Locate the cell with the specified text and output its (x, y) center coordinate. 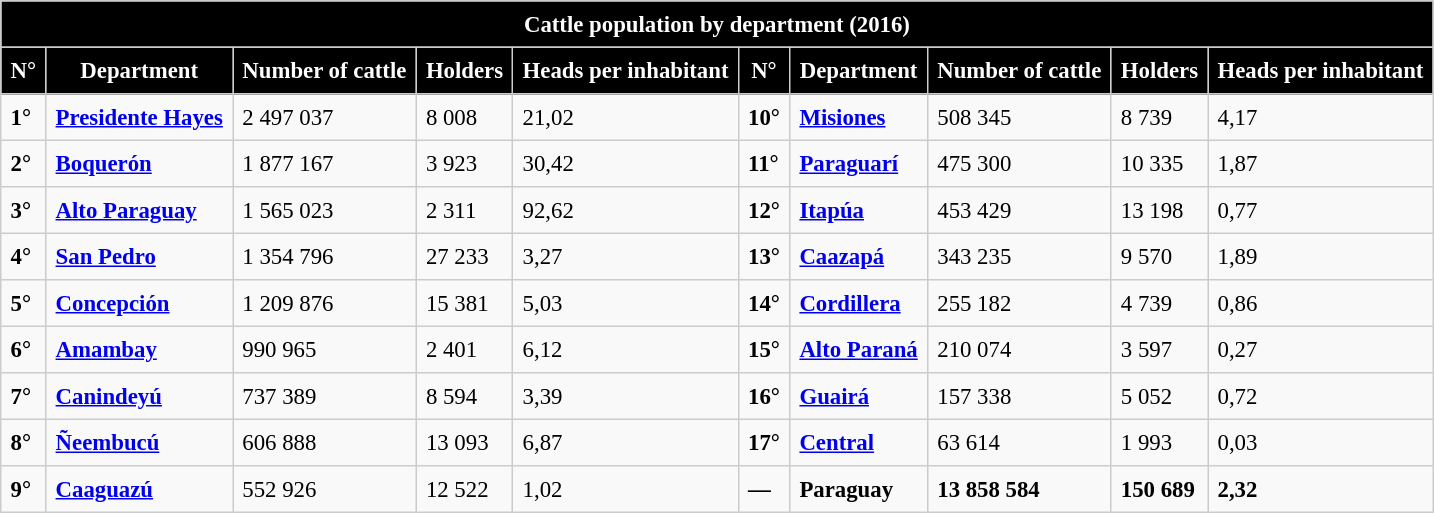
63 614 (1019, 442)
3,39 (626, 396)
Paraguay (859, 489)
6,12 (626, 349)
17° (764, 442)
0,03 (1320, 442)
5° (24, 303)
12 522 (464, 489)
13 093 (464, 442)
15 381 (464, 303)
Misiones (859, 117)
Boquerón (140, 163)
Concepción (140, 303)
150 689 (1160, 489)
3° (24, 210)
Paraguarí (859, 163)
Guairá (859, 396)
7° (24, 396)
Cordillera (859, 303)
210 074 (1019, 349)
Itapúa (859, 210)
2 497 037 (325, 117)
Ñeembucú (140, 442)
Alto Paraguay (140, 210)
5,03 (626, 303)
8 594 (464, 396)
9° (24, 489)
1 565 023 (325, 210)
4 739 (1160, 303)
0,86 (1320, 303)
1 877 167 (325, 163)
Caazapá (859, 256)
990 965 (325, 349)
4° (24, 256)
453 429 (1019, 210)
1,89 (1320, 256)
0,72 (1320, 396)
2 401 (464, 349)
606 888 (325, 442)
255 182 (1019, 303)
2 311 (464, 210)
10 335 (1160, 163)
21,02 (626, 117)
5 052 (1160, 396)
10° (764, 117)
508 345 (1019, 117)
14° (764, 303)
92,62 (626, 210)
Presidente Hayes (140, 117)
1° (24, 117)
Canindeyú (140, 396)
13° (764, 256)
0,27 (1320, 349)
1 993 (1160, 442)
8 739 (1160, 117)
6° (24, 349)
13 858 584 (1019, 489)
9 570 (1160, 256)
3 923 (464, 163)
— (764, 489)
6,87 (626, 442)
1,02 (626, 489)
8° (24, 442)
8 008 (464, 117)
Cattle population by department (2016) (717, 24)
2° (24, 163)
12° (764, 210)
Caaguazú (140, 489)
11° (764, 163)
Alto Paraná (859, 349)
0,77 (1320, 210)
15° (764, 349)
343 235 (1019, 256)
157 338 (1019, 396)
Amambay (140, 349)
737 389 (325, 396)
3,27 (626, 256)
3 597 (1160, 349)
1,87 (1320, 163)
2,32 (1320, 489)
San Pedro (140, 256)
27 233 (464, 256)
552 926 (325, 489)
30,42 (626, 163)
4,17 (1320, 117)
475 300 (1019, 163)
Central (859, 442)
13 198 (1160, 210)
16° (764, 396)
1 209 876 (325, 303)
1 354 796 (325, 256)
